Identify which cell holds the provided text, then report its (x, y) central coordinate. 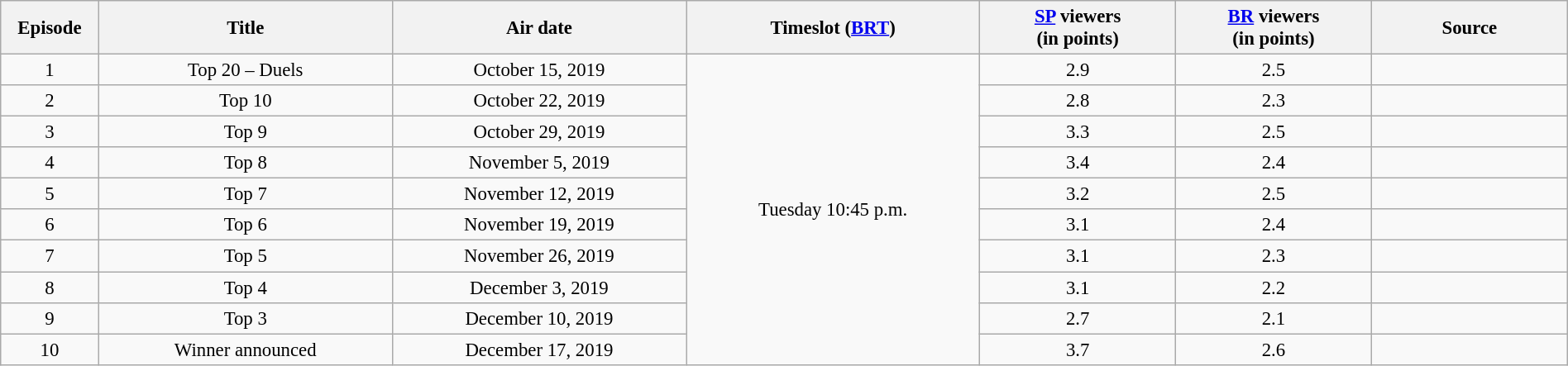
3.7 (1078, 349)
December 10, 2019 (539, 318)
November 5, 2019 (539, 163)
Top 6 (245, 226)
2.1 (1274, 318)
Top 9 (245, 132)
Winner announced (245, 349)
10 (50, 349)
1 (50, 70)
2.9 (1078, 70)
October 29, 2019 (539, 132)
2.8 (1078, 101)
BR viewers(in points) (1274, 28)
Episode (50, 28)
Top 8 (245, 163)
9 (50, 318)
Top 20 – Duels (245, 70)
November 19, 2019 (539, 226)
6 (50, 226)
3.4 (1078, 163)
3.2 (1078, 194)
Source (1469, 28)
Top 7 (245, 194)
Top 10 (245, 101)
Top 3 (245, 318)
October 22, 2019 (539, 101)
November 12, 2019 (539, 194)
November 26, 2019 (539, 256)
8 (50, 288)
5 (50, 194)
SP viewers(in points) (1078, 28)
3 (50, 132)
2.6 (1274, 349)
2.2 (1274, 288)
2.7 (1078, 318)
Top 4 (245, 288)
4 (50, 163)
December 17, 2019 (539, 349)
Tuesday 10:45 p.m. (834, 210)
2 (50, 101)
October 15, 2019 (539, 70)
Top 5 (245, 256)
Air date (539, 28)
Title (245, 28)
December 3, 2019 (539, 288)
Timeslot (BRT) (834, 28)
7 (50, 256)
3.3 (1078, 132)
